Identify which cell holds the provided text, then report its (x, y) central coordinate. 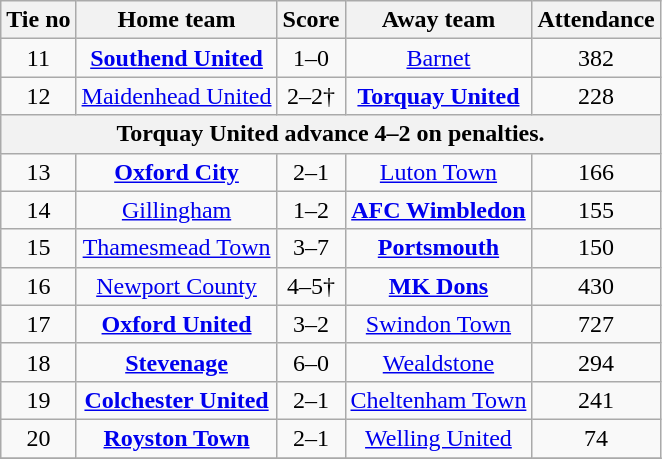
Royston Town (176, 438)
382 (596, 58)
Welling United (438, 438)
17 (38, 324)
74 (596, 438)
18 (38, 362)
Gillingham (176, 210)
Score (311, 20)
1–2 (311, 210)
Attendance (596, 20)
3–7 (311, 248)
12 (38, 96)
727 (596, 324)
166 (596, 172)
Wealdstone (438, 362)
155 (596, 210)
MK Dons (438, 286)
Oxford City (176, 172)
Away team (438, 20)
20 (38, 438)
Home team (176, 20)
6–0 (311, 362)
1–0 (311, 58)
Newport County (176, 286)
294 (596, 362)
Thamesmead Town (176, 248)
Luton Town (438, 172)
4–5† (311, 286)
AFC Wimbledon (438, 210)
228 (596, 96)
150 (596, 248)
430 (596, 286)
Torquay United advance 4–2 on penalties. (331, 134)
Torquay United (438, 96)
15 (38, 248)
16 (38, 286)
Colchester United (176, 400)
11 (38, 58)
19 (38, 400)
241 (596, 400)
Swindon Town (438, 324)
Barnet (438, 58)
Maidenhead United (176, 96)
2–2† (311, 96)
13 (38, 172)
Tie no (38, 20)
Portsmouth (438, 248)
3–2 (311, 324)
Southend United (176, 58)
Cheltenham Town (438, 400)
Stevenage (176, 362)
Oxford United (176, 324)
14 (38, 210)
